Identify which cell holds the provided text, then report its (x, y) central coordinate. 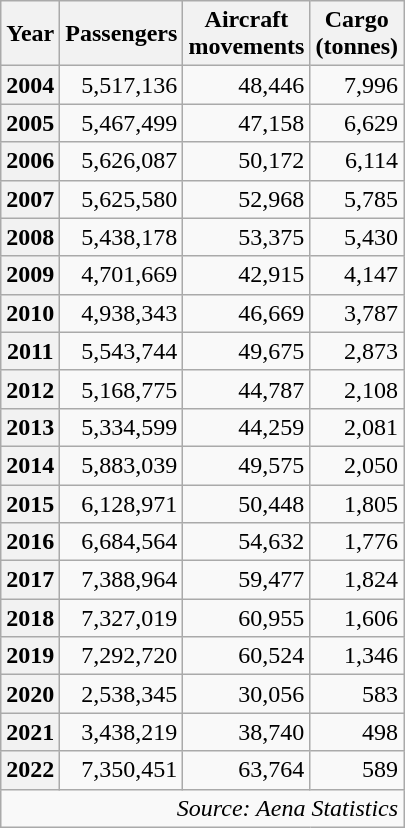
Passengers (122, 34)
Source: Aena Statistics (202, 808)
1,346 (357, 656)
7,388,964 (122, 580)
2006 (30, 161)
53,375 (246, 237)
2009 (30, 275)
7,350,451 (122, 770)
2015 (30, 503)
2020 (30, 694)
5,543,744 (122, 351)
3,438,219 (122, 732)
2,873 (357, 351)
4,147 (357, 275)
6,629 (357, 123)
4,701,669 (122, 275)
59,477 (246, 580)
5,517,136 (122, 85)
60,524 (246, 656)
2,538,345 (122, 694)
6,114 (357, 161)
583 (357, 694)
7,292,720 (122, 656)
5,334,599 (122, 427)
2012 (30, 389)
44,787 (246, 389)
2016 (30, 542)
1,805 (357, 503)
2013 (30, 427)
49,575 (246, 465)
44,259 (246, 427)
49,675 (246, 351)
2021 (30, 732)
5,626,087 (122, 161)
60,955 (246, 618)
47,158 (246, 123)
4,938,343 (122, 313)
6,684,564 (122, 542)
589 (357, 770)
5,438,178 (122, 237)
48,446 (246, 85)
5,467,499 (122, 123)
50,448 (246, 503)
2007 (30, 199)
Aircraft movements (246, 34)
2011 (30, 351)
5,625,580 (122, 199)
2004 (30, 85)
2019 (30, 656)
5,785 (357, 199)
Year (30, 34)
1,776 (357, 542)
5,883,039 (122, 465)
42,915 (246, 275)
54,632 (246, 542)
2005 (30, 123)
7,996 (357, 85)
2010 (30, 313)
2014 (30, 465)
2,081 (357, 427)
63,764 (246, 770)
2022 (30, 770)
46,669 (246, 313)
30,056 (246, 694)
7,327,019 (122, 618)
2018 (30, 618)
52,968 (246, 199)
Cargo (tonnes) (357, 34)
6,128,971 (122, 503)
5,168,775 (122, 389)
3,787 (357, 313)
2,050 (357, 465)
38,740 (246, 732)
2008 (30, 237)
1,824 (357, 580)
50,172 (246, 161)
5,430 (357, 237)
2017 (30, 580)
2,108 (357, 389)
1,606 (357, 618)
498 (357, 732)
